Scan for the cell matching the given text and deliver its [X, Y] coordinate at center. 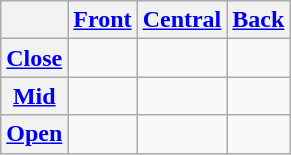
Close [34, 58]
Front [102, 20]
Back [258, 20]
Open [34, 134]
Central [182, 20]
Mid [34, 96]
